Capture the cell that displays the provided text and extract its (x, y) central coordinate. 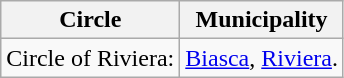
Circle of Riviera: (90, 58)
Municipality (262, 20)
Biasca, Riviera. (262, 58)
Circle (90, 20)
